Provide the (x, y) coordinate of the cell's center where the given text is located.  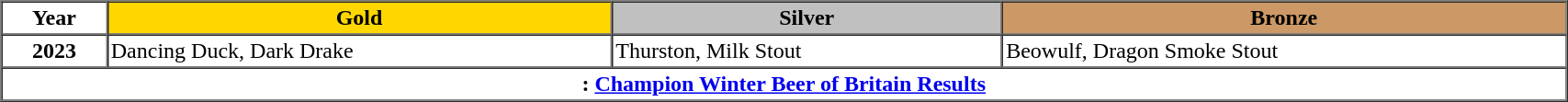
Beowulf, Dragon Smoke Stout (1284, 51)
: Champion Winter Beer of Britain Results (784, 85)
Year (55, 18)
2023 (55, 51)
Dancing Duck, Dark Drake (359, 51)
Thurston, Milk Stout (807, 51)
Silver (807, 18)
Bronze (1284, 18)
Gold (359, 18)
